Capture the cell that displays the provided text and extract its (X, Y) central coordinate. 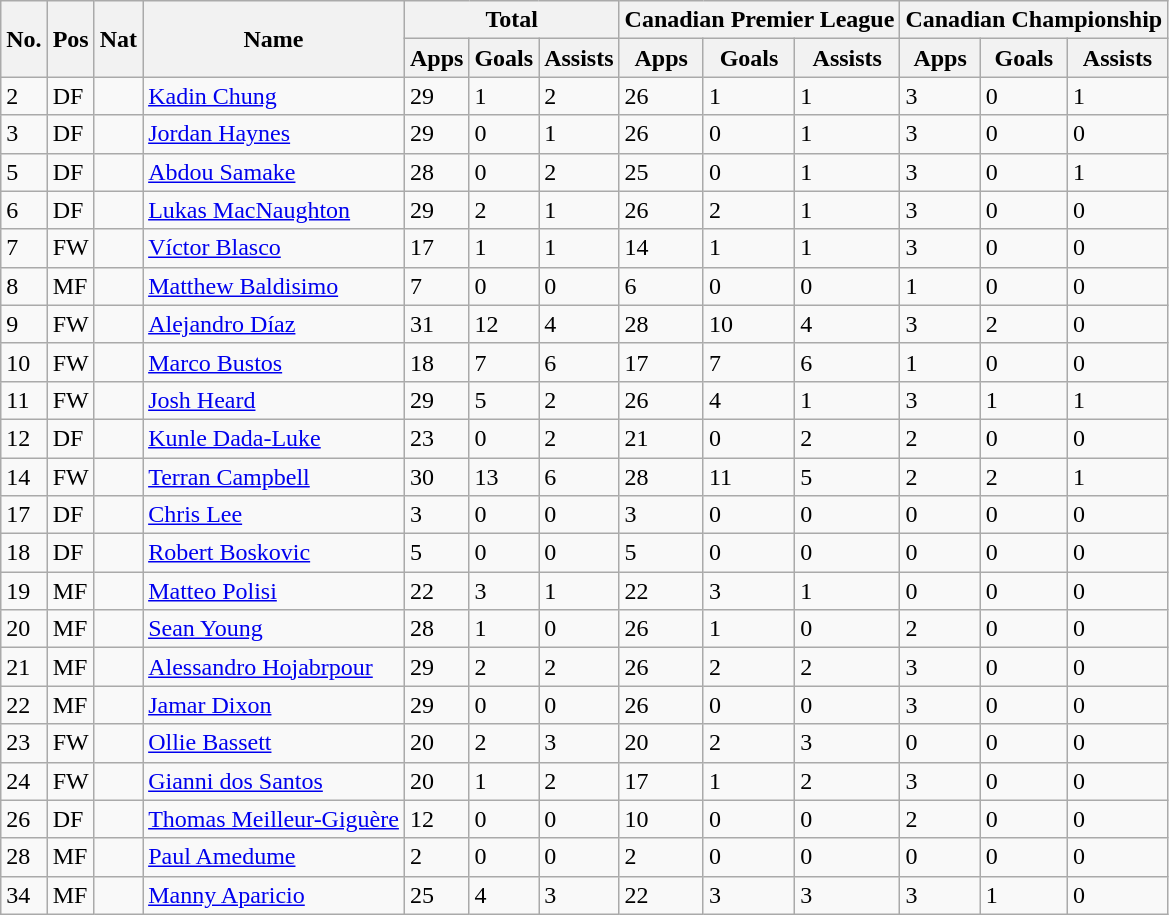
Lukas MacNaughton (274, 210)
Kunle Dada-Luke (274, 438)
Víctor Blasco (274, 248)
Name (274, 39)
Marco Bustos (274, 362)
Josh Heard (274, 400)
Paul Amedume (274, 857)
9 (24, 324)
30 (436, 477)
31 (436, 324)
Jordan Haynes (274, 134)
Sean Young (274, 629)
Matteo Polisi (274, 591)
13 (504, 477)
No. (24, 39)
34 (24, 895)
19 (24, 591)
Chris Lee (274, 515)
Manny Aparicio (274, 895)
24 (24, 781)
Robert Boskovic (274, 553)
Thomas Meilleur-Giguère (274, 819)
Gianni dos Santos (274, 781)
8 (24, 286)
Kadin Chung (274, 96)
Jamar Dixon (274, 705)
Total (512, 20)
Matthew Baldisimo (274, 286)
Abdou Samake (274, 172)
Canadian Premier League (760, 20)
Pos (70, 39)
Ollie Bassett (274, 743)
Alessandro Hojabrpour (274, 667)
Nat (118, 39)
Terran Campbell (274, 477)
Alejandro Díaz (274, 324)
Canadian Championship (1034, 20)
